Find where the given text appears and provide that cell's center as [X, Y] coordinate. 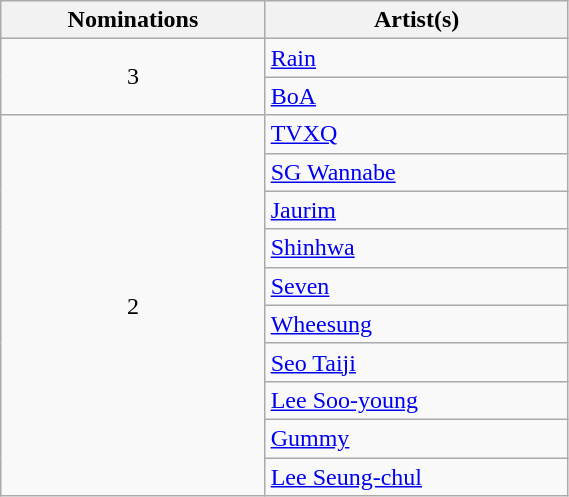
Nominations [133, 20]
Artist(s) [416, 20]
SG Wannabe [416, 172]
Shinhwa [416, 248]
Gummy [416, 438]
Seven [416, 286]
Wheesung [416, 324]
Seo Taiji [416, 362]
Jaurim [416, 210]
BoA [416, 96]
Lee Soo-young [416, 400]
2 [133, 306]
Lee Seung-chul [416, 477]
3 [133, 77]
Rain [416, 58]
TVXQ [416, 134]
